Scan for the cell matching the given text and deliver its [x, y] coordinate at center. 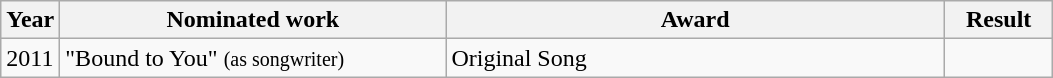
Result [998, 20]
Year [30, 20]
Original Song [696, 58]
Nominated work [253, 20]
"Bound to You" (as songwriter) [253, 58]
Award [696, 20]
2011 [30, 58]
